Locate the cell with the specified text and output its [x, y] center coordinate. 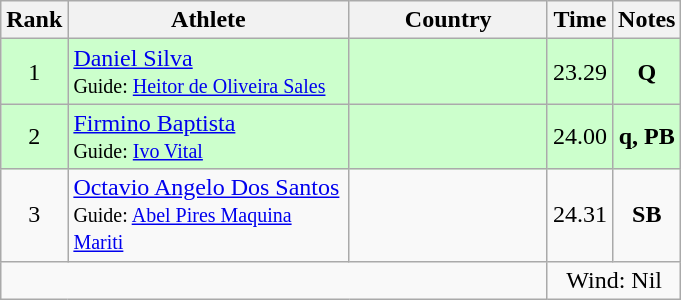
Country [448, 20]
Wind: Nil [614, 280]
SB [647, 215]
Athlete [208, 20]
Rank [34, 20]
3 [34, 215]
q, PB [647, 136]
Q [647, 72]
2 [34, 136]
Time [580, 20]
1 [34, 72]
Octavio Angelo Dos SantosGuide: Abel Pires Maquina Mariti [208, 215]
Firmino BaptistaGuide: Ivo Vital [208, 136]
24.00 [580, 136]
24.31 [580, 215]
23.29 [580, 72]
Daniel SilvaGuide: Heitor de Oliveira Sales [208, 72]
Notes [647, 20]
